Determine the (x, y) coordinate at the center of the cell enclosing the given text.  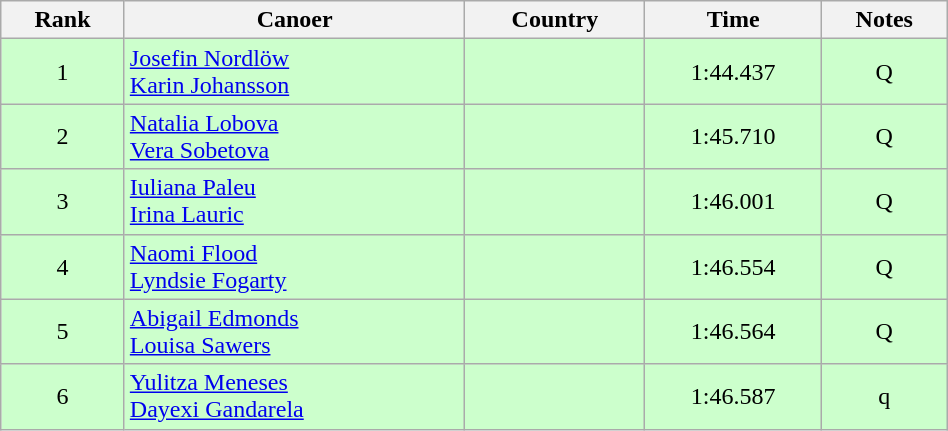
Country (555, 20)
1:45.710 (733, 136)
Yulitza MenesesDayexi Gandarela (294, 396)
Notes (884, 20)
1:46.001 (733, 202)
6 (63, 396)
1:46.587 (733, 396)
1:44.437 (733, 72)
Time (733, 20)
Rank (63, 20)
1:46.564 (733, 332)
Canoer (294, 20)
Iuliana PaleuIrina Lauric (294, 202)
4 (63, 266)
1 (63, 72)
5 (63, 332)
Naomi FloodLyndsie Fogarty (294, 266)
2 (63, 136)
Natalia LobovaVera Sobetova (294, 136)
Abigail EdmondsLouisa Sawers (294, 332)
q (884, 396)
1:46.554 (733, 266)
Josefin NordlöwKarin Johansson (294, 72)
3 (63, 202)
